From the cell containing the given text, extract its center point as (x, y) coordinate. 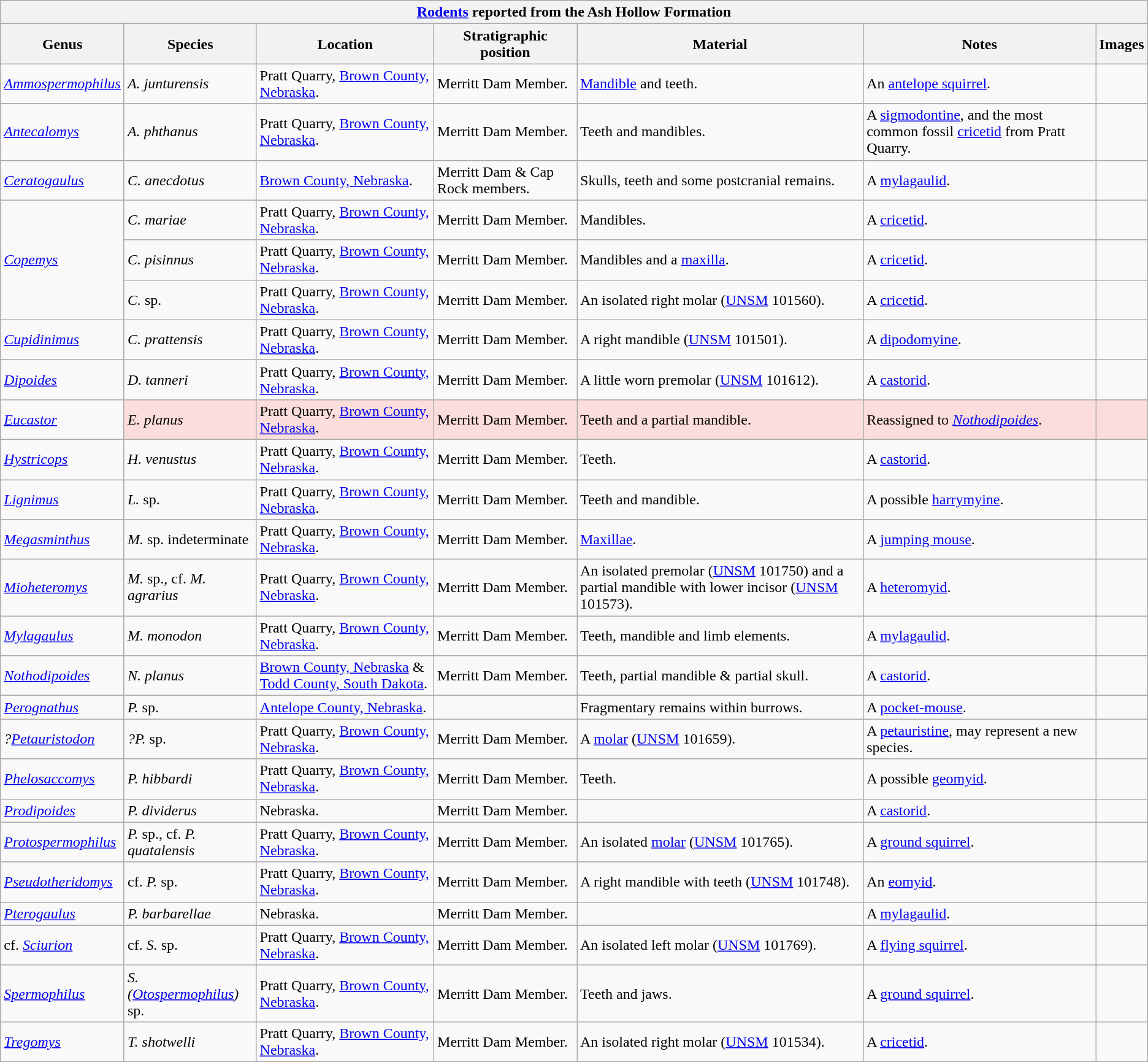
Stratigraphic position (505, 44)
Brown County, Nebraska & Todd County, South Dakota. (345, 676)
Prodipoides (63, 810)
C. pisinnus (190, 260)
Tregomys (63, 1042)
A petauristine, may represent a new species. (980, 739)
A jumping mouse. (980, 540)
Rodents reported from the Ash Hollow Formation (574, 12)
Images (1122, 44)
cf. Sciurion (63, 945)
C. anecdotus (190, 180)
Megasminthus (63, 540)
Dipoides (63, 379)
Copemys (63, 260)
A molar (UNSM 101659). (720, 739)
H. venustus (190, 459)
Material (720, 44)
M. sp. indeterminate (190, 540)
Teeth and mandibles. (720, 132)
Eucastor (63, 420)
A flying squirrel. (980, 945)
Maxillae. (720, 540)
Fragmentary remains within burrows. (720, 707)
A possible geomyid. (980, 779)
Ammospermophilus (63, 83)
C. prattensis (190, 340)
P. sp., cf. P. quatalensis (190, 842)
D. tanneri (190, 379)
An antelope squirrel. (980, 83)
An isolated premolar (UNSM 101750) and a partial mandible with lower incisor (UNSM 101573). (720, 588)
C. sp. (190, 299)
Notes (980, 44)
T. shotwelli (190, 1042)
A possible harrymyine. (980, 499)
An eomyid. (980, 882)
Spermophilus (63, 993)
Antelope County, Nebraska. (345, 707)
An isolated left molar (UNSM 101769). (720, 945)
M. sp., cf. M. agrarius (190, 588)
Teeth and a partial mandible. (720, 420)
P. hibbardi (190, 779)
Protospermophilus (63, 842)
Teeth, mandible and limb elements. (720, 636)
N. planus (190, 676)
?Petauristodon (63, 739)
An isolated molar (UNSM 101765). (720, 842)
Pterogaulus (63, 914)
A right mandible (UNSM 101501). (720, 340)
Mandibles. (720, 220)
Genus (63, 44)
An isolated right molar (UNSM 101560). (720, 299)
Mioheteromys (63, 588)
Perognathus (63, 707)
A dipodomyine. (980, 340)
Pseudotheridomys (63, 882)
A sigmodontine, and the most common fossil cricetid from Pratt Quarry. (980, 132)
C. mariae (190, 220)
Teeth, partial mandible & partial skull. (720, 676)
Location (345, 44)
A pocket-mouse. (980, 707)
?P. sp. (190, 739)
Mylagaulus (63, 636)
Brown County, Nebraska. (345, 180)
Lignimus (63, 499)
P. dividerus (190, 810)
An isolated right molar (UNSM 101534). (720, 1042)
Teeth and mandible. (720, 499)
Phelosaccomys (63, 779)
Ceratogaulus (63, 180)
A little worn premolar (UNSM 101612). (720, 379)
Skulls, teeth and some postcranial remains. (720, 180)
Cupidinimus (63, 340)
P. barbarellae (190, 914)
L. sp. (190, 499)
Teeth and jaws. (720, 993)
P. sp. (190, 707)
Nothodipoides (63, 676)
Mandible and teeth. (720, 83)
Hystricops (63, 459)
Merritt Dam & Cap Rock members. (505, 180)
A. junturensis (190, 83)
A heteromyid. (980, 588)
A. phthanus (190, 132)
Mandibles and a maxilla. (720, 260)
Species (190, 44)
A right mandible with teeth (UNSM 101748). (720, 882)
M. monodon (190, 636)
cf. S. sp. (190, 945)
E. planus (190, 420)
S. (Otospermophilus) sp. (190, 993)
Reassigned to Nothodipoides. (980, 420)
cf. P. sp. (190, 882)
Antecalomys (63, 132)
